Capture the cell that displays the provided text and extract its [x, y] central coordinate. 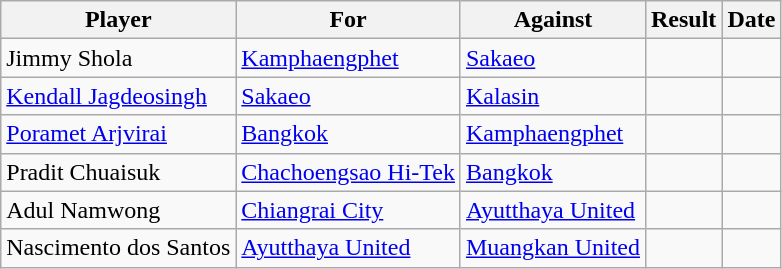
Jimmy Shola [118, 58]
Adul Namwong [118, 210]
Chiangrai City [348, 210]
Kendall Jagdeosingh [118, 96]
Poramet Arjvirai [118, 134]
Against [552, 20]
Muangkan United [552, 248]
Player [118, 20]
Date [752, 20]
Result [683, 20]
For [348, 20]
Kalasin [552, 96]
Chachoengsao Hi-Tek [348, 172]
Nascimento dos Santos [118, 248]
Pradit Chuaisuk [118, 172]
